Capture the cell that displays the provided text and extract its (X, Y) central coordinate. 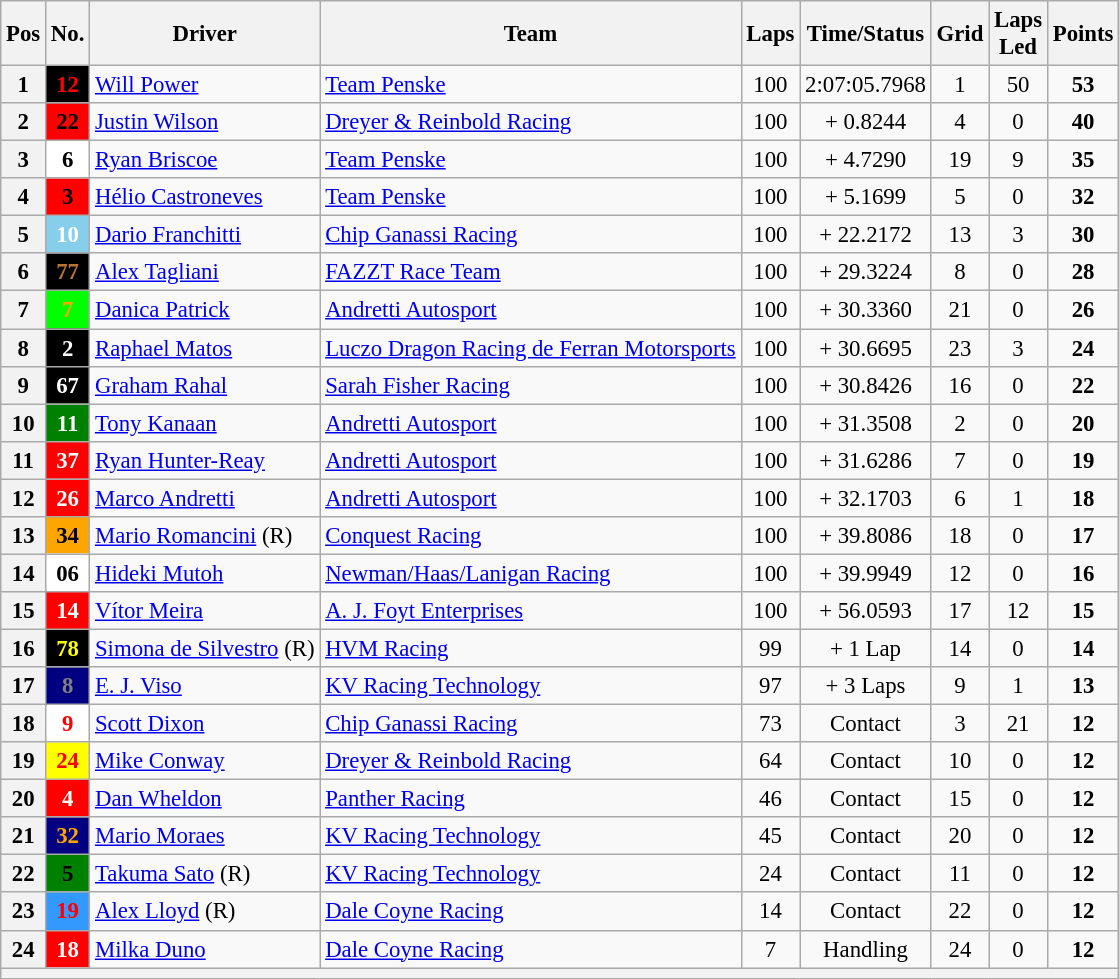
Scott Dixon (205, 724)
34 (68, 536)
HVM Racing (530, 648)
+ 30.3360 (866, 310)
Mike Conway (205, 761)
Alex Lloyd (R) (205, 912)
LapsLed (1018, 34)
Alex Tagliani (205, 273)
Milka Duno (205, 949)
Panther Racing (530, 799)
+ 32.1703 (866, 498)
40 (1082, 122)
Hideki Mutoh (205, 573)
Luczo Dragon Racing de Ferran Motorsports (530, 348)
Raphael Matos (205, 348)
35 (1082, 160)
Dan Wheldon (205, 799)
E. J. Viso (205, 686)
+ 30.8426 (866, 385)
+ 39.8086 (866, 536)
Driver (205, 34)
Tony Kanaan (205, 423)
Mario Romancini (R) (205, 536)
Grid (960, 34)
Team (530, 34)
Handling (866, 949)
Simona de Silvestro (R) (205, 648)
28 (1082, 273)
Conquest Racing (530, 536)
77 (68, 273)
+ 39.9949 (866, 573)
50 (1018, 85)
64 (770, 761)
Pos (24, 34)
37 (68, 460)
Points (1082, 34)
Dario Franchitti (205, 235)
Will Power (205, 85)
+ 3 Laps (866, 686)
2:07:05.7968 (866, 85)
99 (770, 648)
+ 29.3224 (866, 273)
78 (68, 648)
Justin Wilson (205, 122)
FAZZT Race Team (530, 273)
+ 5.1699 (866, 197)
Mario Moraes (205, 836)
+ 56.0593 (866, 611)
30 (1082, 235)
No. (68, 34)
Laps (770, 34)
Vítor Meira (205, 611)
+ 0.8244 (866, 122)
Ryan Briscoe (205, 160)
+ 31.6286 (866, 460)
Hélio Castroneves (205, 197)
45 (770, 836)
Newman/Haas/Lanigan Racing (530, 573)
Sarah Fisher Racing (530, 385)
+ 30.6695 (866, 348)
A. J. Foyt Enterprises (530, 611)
67 (68, 385)
+ 31.3508 (866, 423)
97 (770, 686)
+ 22.2172 (866, 235)
53 (1082, 85)
46 (770, 799)
Marco Andretti (205, 498)
06 (68, 573)
Ryan Hunter-Reay (205, 460)
Graham Rahal (205, 385)
+ 1 Lap (866, 648)
Time/Status (866, 34)
Takuma Sato (R) (205, 874)
73 (770, 724)
+ 4.7290 (866, 160)
Danica Patrick (205, 310)
